Find where the given text appears and provide that cell's center as [X, Y] coordinate. 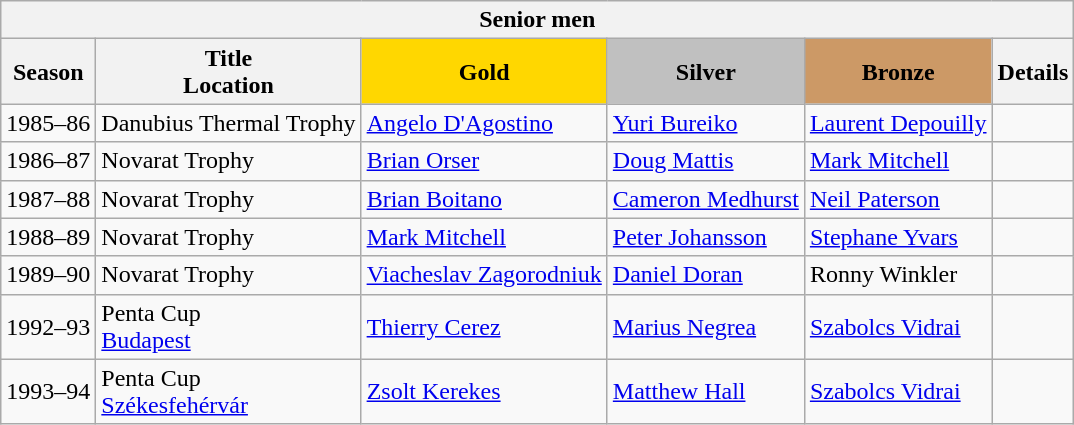
Brian Orser [484, 161]
1987–88 [48, 199]
Cameron Medhurst [706, 199]
1988–89 [48, 237]
Brian Boitano [484, 199]
Details [1033, 72]
Title Location [228, 72]
1992–93 [48, 326]
1986–87 [48, 161]
Neil Paterson [898, 199]
Season [48, 72]
Angelo D'Agostino [484, 123]
1993–94 [48, 392]
Silver [706, 72]
Stephane Yvars [898, 237]
Penta Cup Budapest [228, 326]
Bronze [898, 72]
Danubius Thermal Trophy [228, 123]
Peter Johansson [706, 237]
Daniel Doran [706, 275]
Marius Negrea [706, 326]
Laurent Depouilly [898, 123]
Ronny Winkler [898, 275]
Zsolt Kerekes [484, 392]
Matthew Hall [706, 392]
Yuri Bureiko [706, 123]
Penta Cup Székesfehérvár [228, 392]
Gold [484, 72]
1985–86 [48, 123]
Thierry Cerez [484, 326]
Viacheslav Zagorodniuk [484, 275]
Senior men [538, 20]
Doug Mattis [706, 161]
1989–90 [48, 275]
